Identify which cell holds the provided text, then report its [x, y] central coordinate. 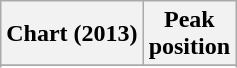
Peakposition [189, 34]
Chart (2013) [72, 34]
